Pinpoint the cell where the given text exists, returning its (X, Y) midpoint coordinate. 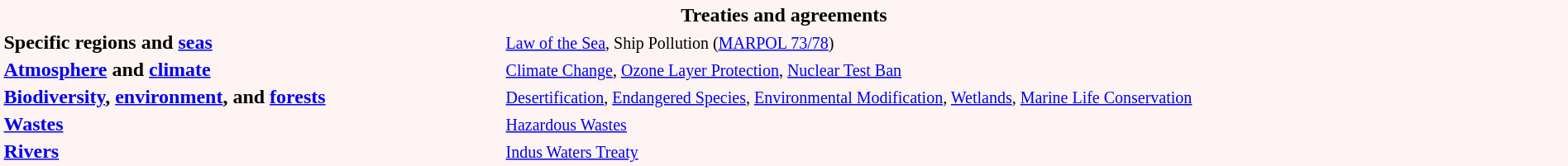
Atmosphere and climate (252, 69)
Desertification, Endangered Species, Environmental Modification, Wetlands, Marine Life Conservation (1035, 97)
Treaties and agreements (784, 15)
Specific regions and seas (252, 42)
Wastes (252, 124)
Biodiversity, environment, and forests (252, 97)
Climate Change, Ozone Layer Protection, Nuclear Test Ban (1035, 69)
Indus Waters Treaty (1035, 151)
Rivers (252, 151)
Law of the Sea, Ship Pollution (MARPOL 73/78) (1035, 42)
Hazardous Wastes (1035, 124)
